Provide the [x, y] coordinate of the cell's center where the given text is located.  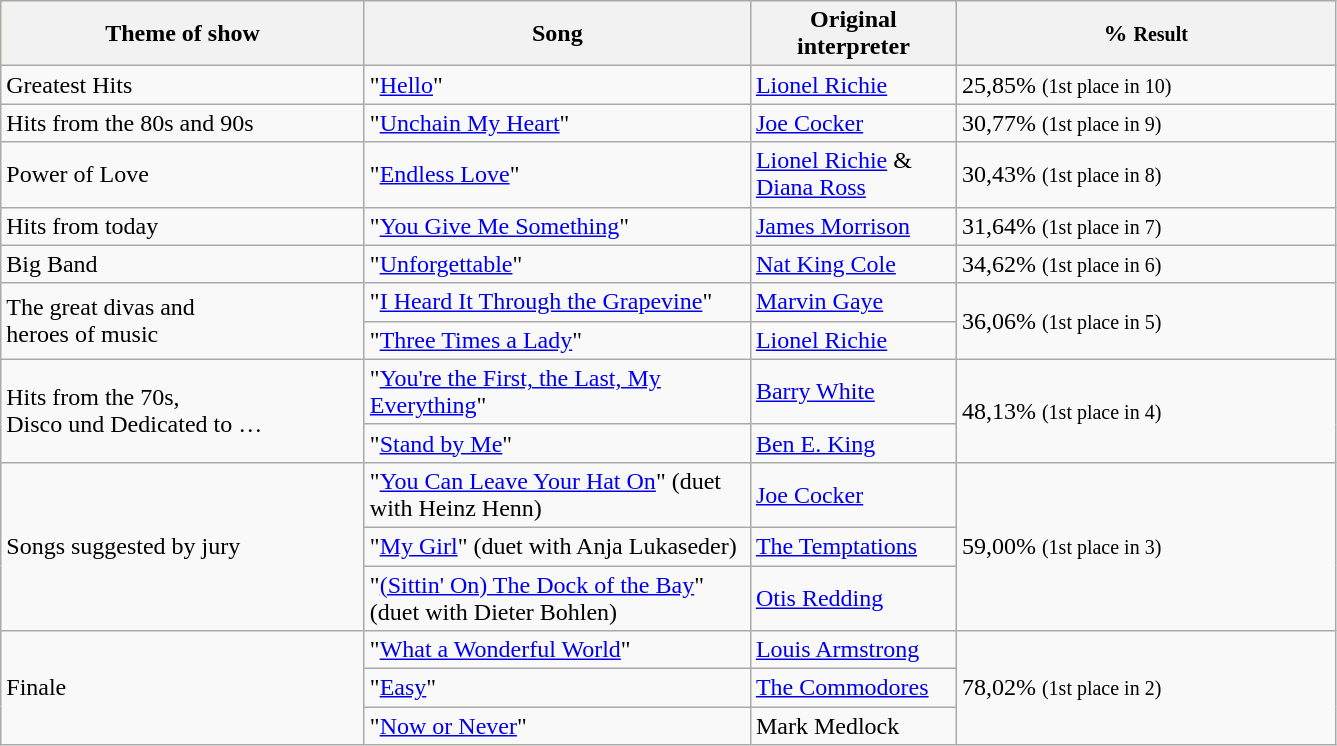
Big Band [183, 264]
Hits from the 70s, Disco und Dedicated to … [183, 410]
59,00% (1st place in 3) [1146, 546]
"Easy" [557, 688]
Theme of show [183, 34]
Songs suggested by jury [183, 546]
James Morrison [853, 226]
Finale [183, 688]
Marvin Gaye [853, 302]
"You're the First, the Last, My Everything" [557, 392]
Song [557, 34]
The great divas and heroes of music [183, 321]
Otis Redding [853, 598]
"I Heard It Through the Grapevine" [557, 302]
30,43% (1st place in 8) [1146, 174]
% Result [1146, 34]
"You Give Me Something" [557, 226]
"Hello" [557, 85]
"Three Times a Lady" [557, 340]
31,64% (1st place in 7) [1146, 226]
30,77% (1st place in 9) [1146, 123]
"Now or Never" [557, 726]
25,85% (1st place in 10) [1146, 85]
Barry White [853, 392]
"(Sittin' On) The Dock of the Bay" (duet with Dieter Bohlen) [557, 598]
"Unchain My Heart" [557, 123]
Hits from today [183, 226]
Original interpreter [853, 34]
Greatest Hits [183, 85]
"Endless Love" [557, 174]
Mark Medlock [853, 726]
"You Can Leave Your Hat On" (duet with Heinz Henn) [557, 494]
The Commodores [853, 688]
Louis Armstrong [853, 650]
78,02% (1st place in 2) [1146, 688]
The Temptations [853, 546]
"Unforgettable" [557, 264]
Lionel Richie & Diana Ross [853, 174]
"What a Wonderful World" [557, 650]
Ben E. King [853, 443]
Nat King Cole [853, 264]
34,62% (1st place in 6) [1146, 264]
"My Girl" (duet with Anja Lukaseder) [557, 546]
Power of Love [183, 174]
48,13% (1st place in 4) [1146, 410]
"Stand by Me" [557, 443]
Hits from the 80s and 90s [183, 123]
36,06% (1st place in 5) [1146, 321]
